Scan for the cell matching the given text and deliver its (X, Y) coordinate at center. 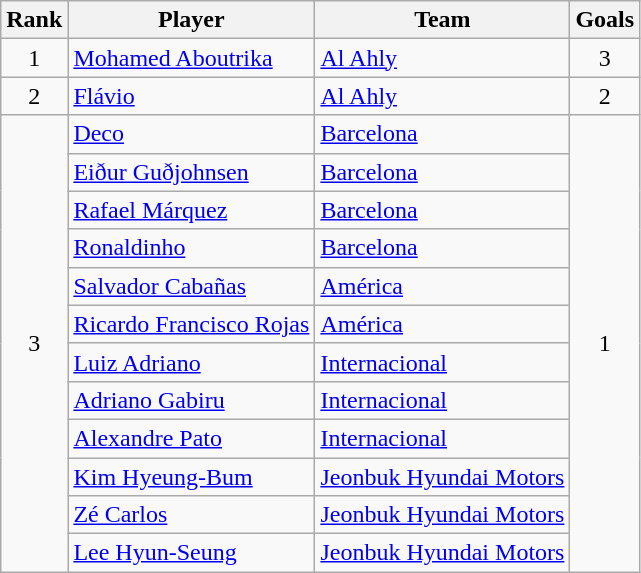
Luiz Adriano (192, 362)
Ronaldinho (192, 248)
Alexandre Pato (192, 438)
Rafael Márquez (192, 210)
Salvador Cabañas (192, 286)
Kim Hyeung-Bum (192, 477)
Ricardo Francisco Rojas (192, 324)
Rank (34, 20)
Goals (605, 20)
Mohamed Aboutrika (192, 58)
Flávio (192, 96)
Eiður Guðjohnsen (192, 172)
Lee Hyun-Seung (192, 553)
Deco (192, 134)
Zé Carlos (192, 515)
Adriano Gabiru (192, 400)
Team (442, 20)
Player (192, 20)
